Return [x, y] of the center of cell containing provided text 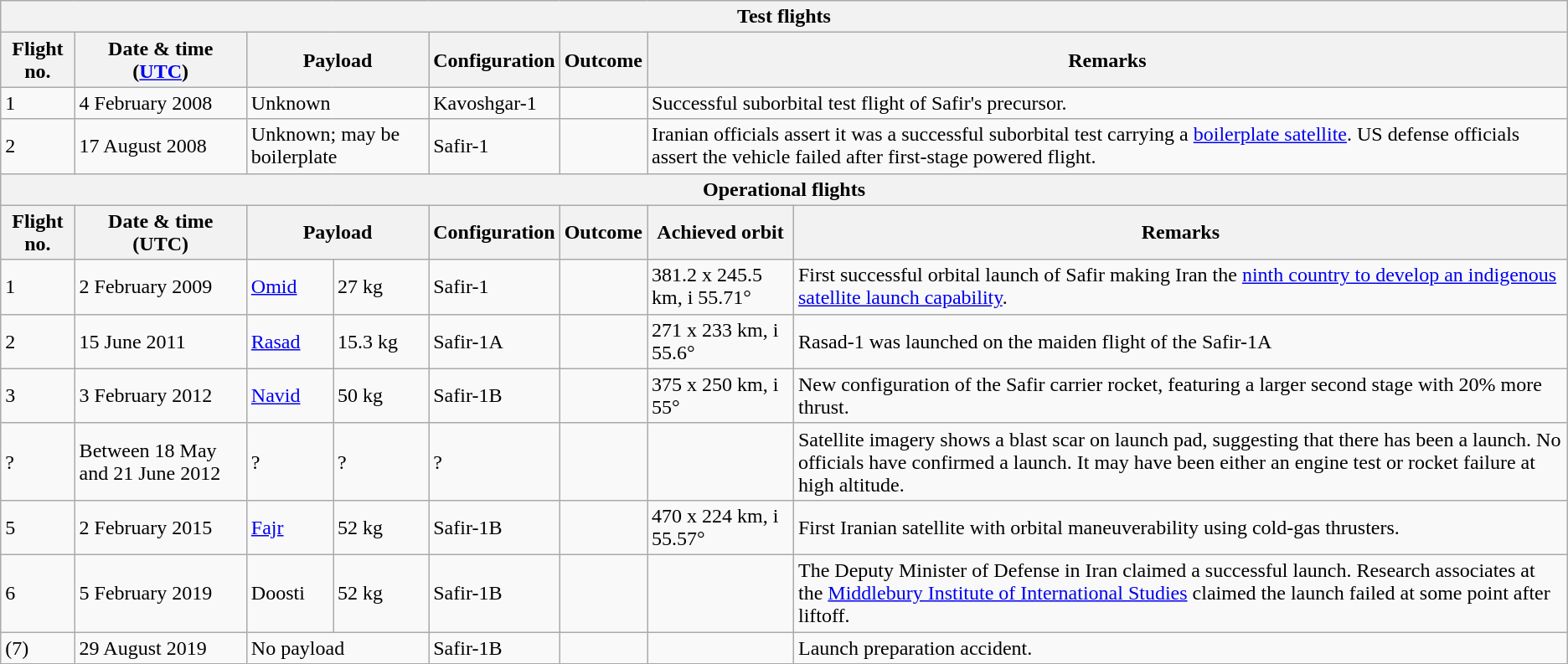
(7) [38, 647]
Safir-1A [494, 342]
5 February 2019 [161, 593]
Unknown [337, 103]
Test flights [784, 17]
50 kg [381, 395]
470 x 224 km, i 55.57° [720, 528]
Operational flights [784, 189]
Omid [290, 286]
15.3 kg [381, 342]
2 February 2015 [161, 528]
Achieved orbit [720, 233]
Date & time(UTC) [161, 233]
17 August 2008 [161, 146]
3 February 2012 [161, 395]
Date & time (UTC) [161, 60]
2 February 2009 [161, 286]
Doosti [290, 593]
4 February 2008 [161, 103]
3 [38, 395]
6 [38, 593]
Between 18 May and 21 June 2012 [161, 461]
5 [38, 528]
Rasad-1 was launched on the maiden flight of the Safir-1A [1180, 342]
Navid [290, 395]
First successful orbital launch of Safir making Iran the ninth country to develop an indigenous satellite launch capability. [1180, 286]
375 x 250 km, i 55° [720, 395]
New configuration of the Safir carrier rocket, featuring a larger second stage with 20% more thrust. [1180, 395]
271 x 233 km, i 55.6° [720, 342]
29 August 2019 [161, 647]
15 June 2011 [161, 342]
Rasad [290, 342]
381.2 x 245.5 km, i 55.71° [720, 286]
No payload [337, 647]
Successful suborbital test flight of Safir's precursor. [1107, 103]
Fajr [290, 528]
27 kg [381, 286]
First Iranian satellite with orbital maneuverability using cold-gas thrusters. [1180, 528]
Kavoshgar-1 [494, 103]
Unknown; may be boilerplate [337, 146]
Launch preparation accident. [1180, 647]
